Capture the cell that displays the provided text and extract its [X, Y] central coordinate. 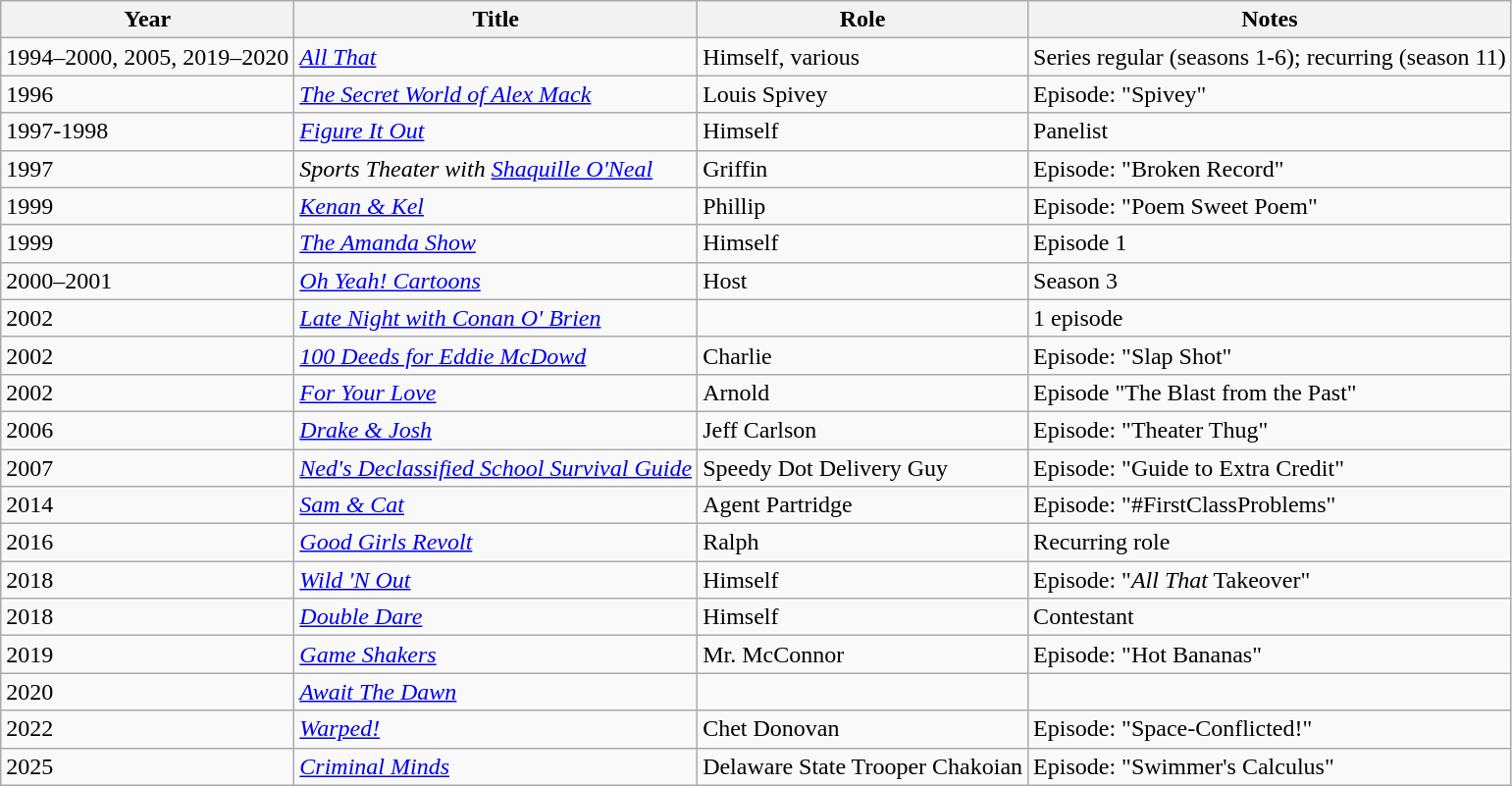
Figure It Out [496, 131]
Episode 1 [1270, 243]
Drake & Josh [496, 430]
Double Dare [496, 617]
Episode: "All That Takeover" [1270, 580]
1 episode [1270, 318]
Charlie [863, 355]
Episode: "Guide to Extra Credit" [1270, 468]
1997-1998 [147, 131]
Host [863, 281]
Oh Yeah! Cartoons [496, 281]
Episode: "Spivey" [1270, 94]
Ralph [863, 543]
Criminal Minds [496, 766]
Agent Partridge [863, 505]
1997 [147, 169]
Title [496, 20]
For Your Love [496, 393]
All That [496, 57]
Griffin [863, 169]
Speedy Dot Delivery Guy [863, 468]
Kenan & Kel [496, 206]
2014 [147, 505]
Warped! [496, 729]
Episode: "Poem Sweet Poem" [1270, 206]
Episode "The Blast from the Past" [1270, 393]
Year [147, 20]
2016 [147, 543]
Role [863, 20]
Episode: "Theater Thug" [1270, 430]
Series regular (seasons 1-6); recurring (season 11) [1270, 57]
Louis Spivey [863, 94]
Sports Theater with Shaquille O'Neal [496, 169]
Sam & Cat [496, 505]
100 Deeds for Eddie McDowd [496, 355]
2006 [147, 430]
Jeff Carlson [863, 430]
Recurring role [1270, 543]
Arnold [863, 393]
2019 [147, 655]
Mr. McConnor [863, 655]
Episode: "Space-Conflicted!" [1270, 729]
2000–2001 [147, 281]
Himself, various [863, 57]
2020 [147, 692]
The Secret World of Alex Mack [496, 94]
1994–2000, 2005, 2019–2020 [147, 57]
Wild 'N Out [496, 580]
Await The Dawn [496, 692]
Good Girls Revolt [496, 543]
Ned's Declassified School Survival Guide [496, 468]
Delaware State Trooper Chakoian [863, 766]
Notes [1270, 20]
Episode: "Slap Shot" [1270, 355]
2007 [147, 468]
Episode: "Broken Record" [1270, 169]
Late Night with Conan O' Brien [496, 318]
The Amanda Show [496, 243]
Episode: "Swimmer's Calculus" [1270, 766]
Episode: "Hot Bananas" [1270, 655]
1996 [147, 94]
Season 3 [1270, 281]
2022 [147, 729]
Game Shakers [496, 655]
Contestant [1270, 617]
Chet Donovan [863, 729]
Episode: "#FirstClassProblems" [1270, 505]
Phillip [863, 206]
2025 [147, 766]
Panelist [1270, 131]
